For the text-containing cell, return its midpoint in (x, y) coordinate format. 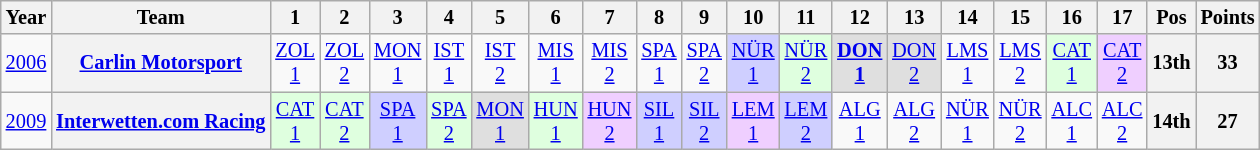
ZOL2 (344, 63)
DON1 (860, 63)
LMS1 (968, 63)
IST2 (500, 63)
Interwetten.com Racing (160, 121)
5 (500, 17)
LEM1 (754, 121)
LEM2 (806, 121)
13 (914, 17)
Team (160, 17)
HUN1 (556, 121)
11 (806, 17)
ALG1 (860, 121)
6 (556, 17)
ZOL1 (294, 63)
4 (448, 17)
ALC2 (1122, 121)
16 (1071, 17)
3 (398, 17)
MIS2 (610, 63)
ALG2 (914, 121)
SIL1 (658, 121)
Pos (1171, 17)
9 (704, 17)
14 (968, 17)
2 (344, 17)
15 (1020, 17)
7 (610, 17)
33 (1228, 63)
2009 (26, 121)
1 (294, 17)
10 (754, 17)
DON2 (914, 63)
27 (1228, 121)
14th (1171, 121)
13th (1171, 63)
LMS2 (1020, 63)
HUN2 (610, 121)
SIL2 (704, 121)
8 (658, 17)
IST1 (448, 63)
Carlin Motorsport (160, 63)
12 (860, 17)
17 (1122, 17)
2006 (26, 63)
MIS1 (556, 63)
ALC1 (1071, 121)
Points (1228, 17)
Year (26, 17)
